Output the (x, y) coordinate of the center of the cell containing the given text.  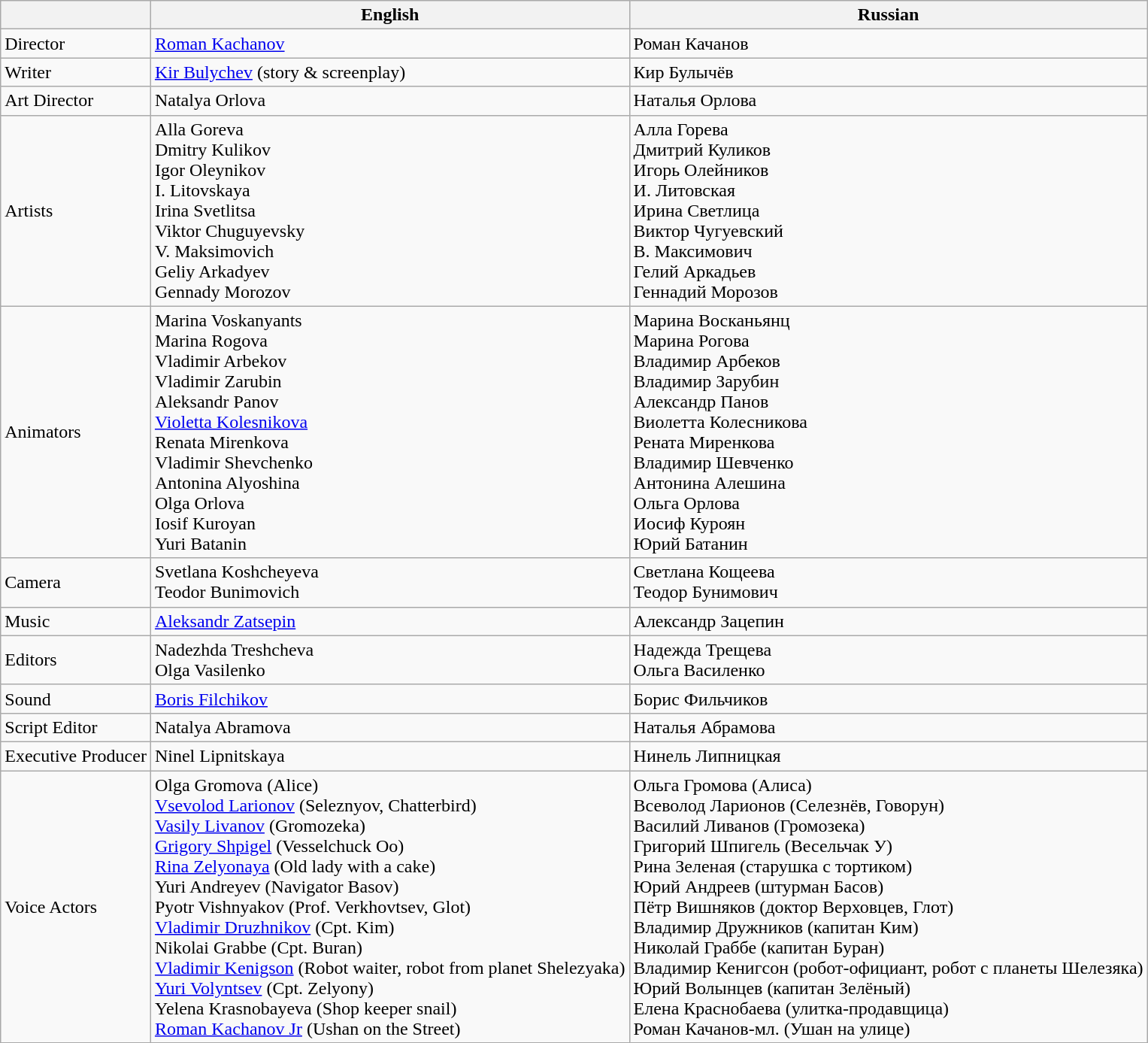
Music (76, 621)
Наталья Абрамова (889, 727)
English (389, 15)
Camera (76, 582)
Светлана КощееваТеодор Бунимович (889, 582)
Алла ГореваДмитрий КуликовИгорь ОлейниковИ. ЛитовскаяИрина СветлицаВиктор ЧугуевскийВ. МаксимовичГелий АркадьевГеннадий Морозов (889, 211)
Борис Фильчиков (889, 699)
Кир Булычёв (889, 72)
Writer (76, 72)
Russian (889, 15)
Natalya Orlova (389, 101)
Artists (76, 211)
Александр Зацепин (889, 621)
Kir Bulychev (story & screenplay) (389, 72)
Роман Качанов (889, 44)
Voice Actors (76, 906)
Natalya Abramova (389, 727)
Aleksandr Zatsepin (389, 621)
Editors (76, 660)
Ninel Lipnitskaya (389, 756)
Sound (76, 699)
Script Editor (76, 727)
Animators (76, 432)
Executive Producer (76, 756)
Надежда ТрещеваОльга Василенко (889, 660)
Svetlana KoshcheyevaTeodor Bunimovich (389, 582)
Нинель Липницкая (889, 756)
Nadezhda TreshchevaOlga Vasilenko (389, 660)
Director (76, 44)
Alla GorevaDmitry KulikovIgor OleynikovI. LitovskayaIrina SvetlitsaViktor ChuguyevskyV. MaksimovichGeliy ArkadyevGennady Morozov (389, 211)
Наталья Орлова (889, 101)
Roman Kachanov (389, 44)
Art Director (76, 101)
Boris Filchikov (389, 699)
